Output the (x, y) coordinate of the center of the cell containing the given text.  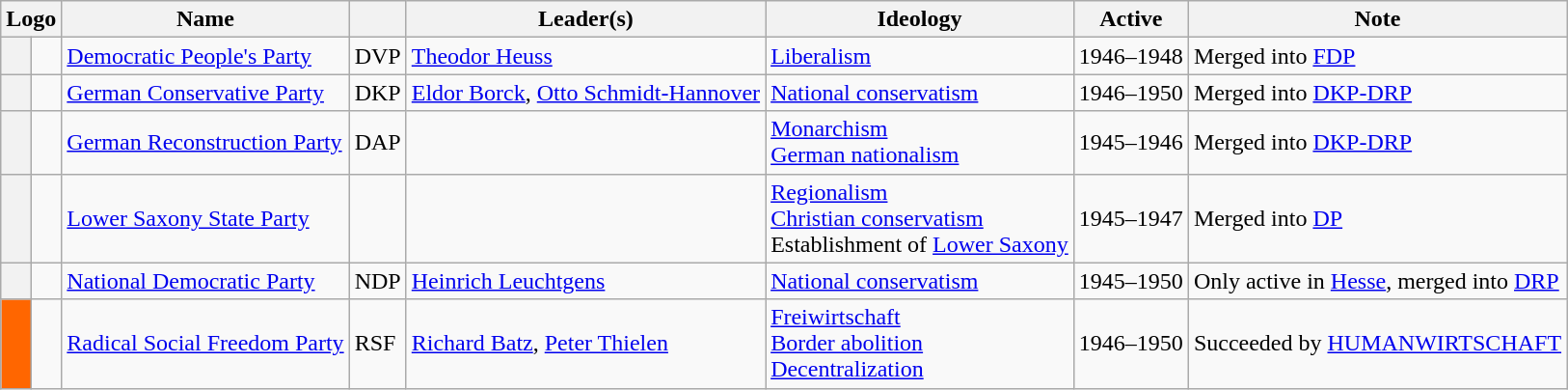
Logo (31, 19)
RSF (378, 344)
DVP (378, 56)
Radical Social Freedom Party (205, 344)
Active (1130, 19)
Succeeded by HUMANWIRTSCHAFT (1377, 344)
NDP (378, 281)
1946–1948 (1130, 56)
Ideology (920, 19)
Liberalism (920, 56)
RegionalismChristian conservatismEstablishment of Lower Saxony (920, 218)
MonarchismGerman nationalism (920, 143)
Democratic People's Party (205, 56)
Lower Saxony State Party (205, 218)
National Democratic Party (205, 281)
1945–1946 (1130, 143)
Merged into DP (1377, 218)
Eldor Borck, Otto Schmidt-Hannover (585, 93)
FreiwirtschaftBorder abolitionDecentralization (920, 344)
Name (205, 19)
1945–1950 (1130, 281)
Theodor Heuss (585, 56)
Merged into FDP (1377, 56)
Leader(s) (585, 19)
German Conservative Party (205, 93)
Heinrich Leuchtgens (585, 281)
1945–1947 (1130, 218)
German Reconstruction Party (205, 143)
DKP (378, 93)
Note (1377, 19)
Richard Batz, Peter Thielen (585, 344)
Only active in Hesse, merged into DRP (1377, 281)
DAP (378, 143)
